Scan for the cell matching the given text and deliver its [x, y] coordinate at center. 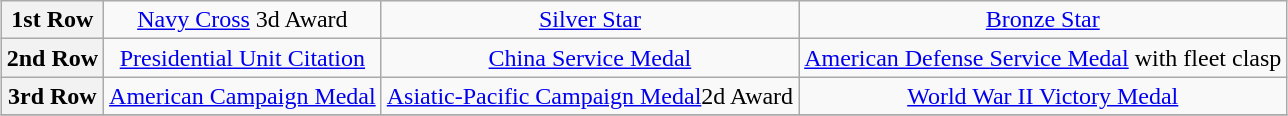
Bronze Star [1043, 20]
Navy Cross 3d Award [243, 20]
Silver Star [590, 20]
3rd Row [52, 96]
1st Row [52, 20]
2nd Row [52, 58]
American Defense Service Medal with fleet clasp [1043, 58]
American Campaign Medal [243, 96]
China Service Medal [590, 58]
Presidential Unit Citation [243, 58]
Asiatic-Pacific Campaign Medal2d Award [590, 96]
World War II Victory Medal [1043, 96]
